Determine the (X, Y) coordinate at the center of the cell enclosing the given text.  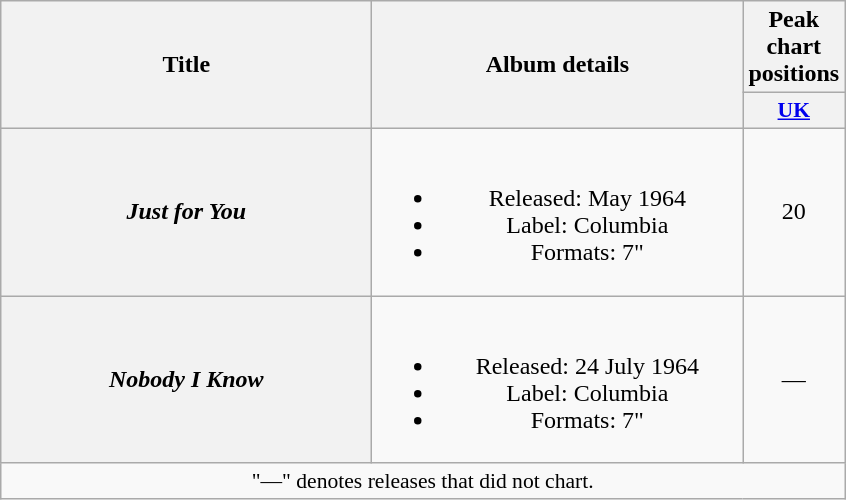
Title (186, 65)
Released: 24 July 1964Label: ColumbiaFormats: 7" (558, 380)
— (794, 380)
Nobody I Know (186, 380)
Peak chart positions (794, 47)
Released: May 1964Label: ColumbiaFormats: 7" (558, 212)
Just for You (186, 212)
Album details (558, 65)
20 (794, 212)
"—" denotes releases that did not chart. (423, 481)
UK (794, 111)
